Provide the (x, y) coordinate of the cell's center where the given text is located.  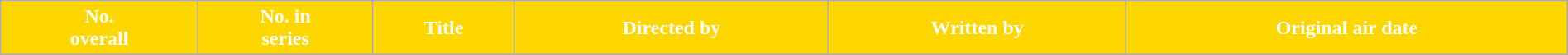
Original air date (1347, 28)
Title (443, 28)
No.overall (99, 28)
Directed by (672, 28)
No. inseries (285, 28)
Written by (978, 28)
